Return (x, y) of the center of cell containing provided text 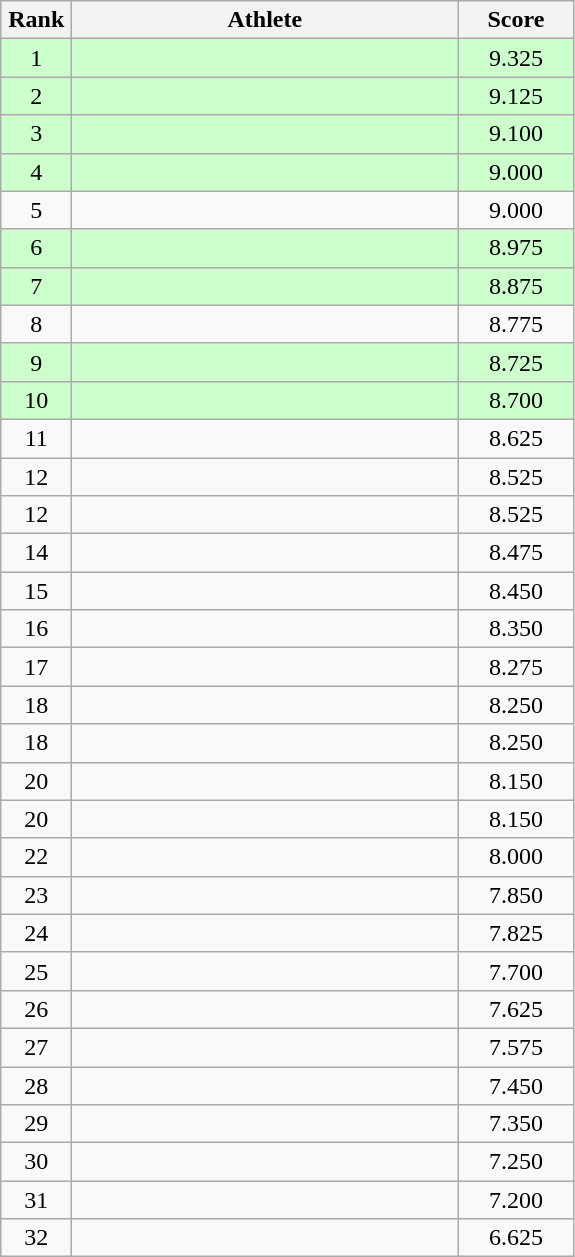
15 (36, 591)
7.350 (516, 1124)
8.450 (516, 591)
26 (36, 1009)
1 (36, 58)
7.200 (516, 1200)
27 (36, 1047)
22 (36, 857)
14 (36, 553)
8.625 (516, 438)
8.475 (516, 553)
Score (516, 20)
6.625 (516, 1238)
25 (36, 971)
6 (36, 248)
9.100 (516, 134)
8 (36, 324)
17 (36, 667)
7.825 (516, 933)
32 (36, 1238)
10 (36, 400)
16 (36, 629)
4 (36, 172)
7.700 (516, 971)
7.250 (516, 1162)
23 (36, 895)
8.700 (516, 400)
11 (36, 438)
9.125 (516, 96)
31 (36, 1200)
Rank (36, 20)
7.575 (516, 1047)
Athlete (265, 20)
28 (36, 1085)
7.625 (516, 1009)
8.775 (516, 324)
7.450 (516, 1085)
3 (36, 134)
30 (36, 1162)
8.000 (516, 857)
24 (36, 933)
8.275 (516, 667)
29 (36, 1124)
8.350 (516, 629)
9.325 (516, 58)
7.850 (516, 895)
8.975 (516, 248)
7 (36, 286)
2 (36, 96)
9 (36, 362)
8.725 (516, 362)
5 (36, 210)
8.875 (516, 286)
